Return the [X, Y] coordinate for the center point of the cell that contains the specified text.  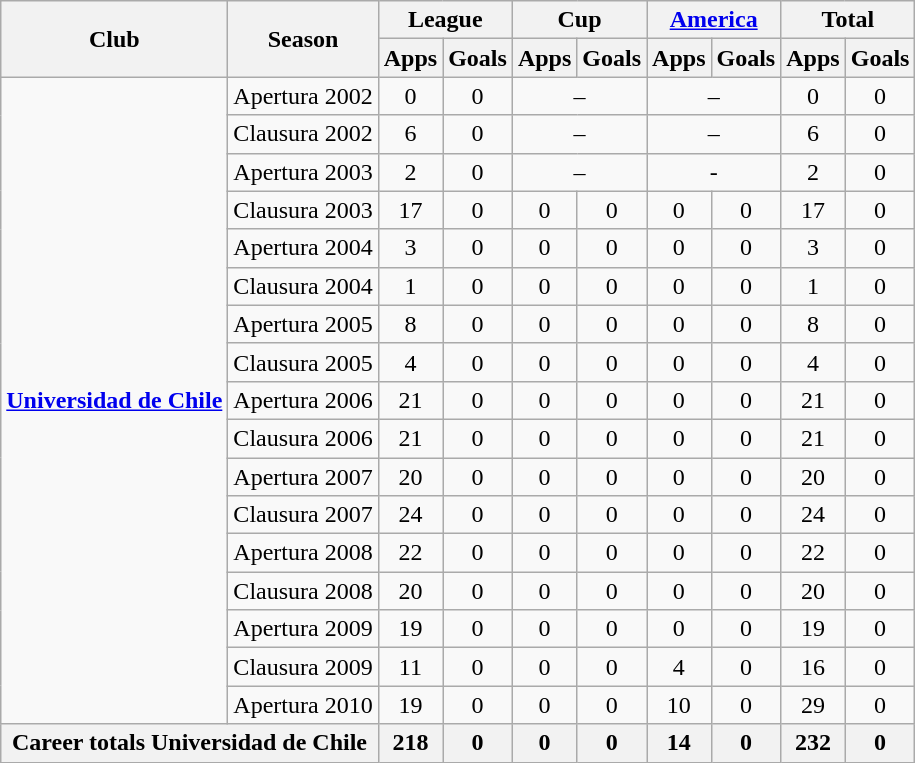
Clausura 2003 [303, 210]
14 [679, 743]
Total [848, 20]
Apertura 2004 [303, 248]
Career totals Universidad de Chile [190, 743]
Apertura 2006 [303, 400]
232 [813, 743]
Apertura 2003 [303, 172]
Clausura 2007 [303, 515]
- [714, 172]
Apertura 2008 [303, 553]
America [714, 20]
10 [679, 705]
Clausura 2002 [303, 134]
16 [813, 667]
Season [303, 39]
Clausura 2009 [303, 667]
Clausura 2004 [303, 286]
11 [410, 667]
218 [410, 743]
League [445, 20]
Apertura 2005 [303, 324]
Clausura 2008 [303, 591]
Clausura 2006 [303, 438]
Apertura 2007 [303, 477]
Apertura 2002 [303, 96]
Club [114, 39]
Apertura 2009 [303, 629]
Apertura 2010 [303, 705]
Cup [579, 20]
Clausura 2005 [303, 362]
Universidad de Chile [114, 400]
29 [813, 705]
